Identify which cell holds the provided text, then report its [x, y] central coordinate. 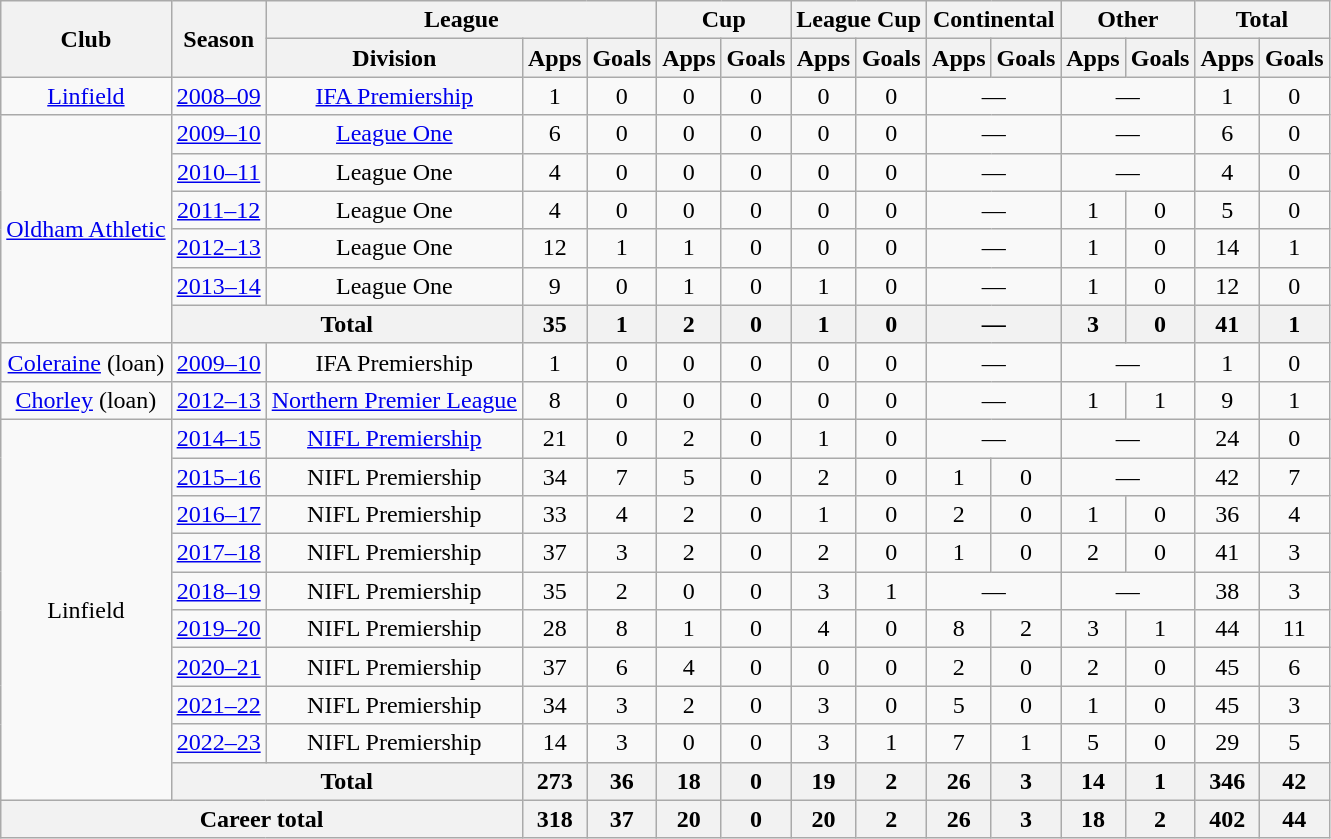
Cup [724, 20]
29 [1227, 743]
2020–21 [218, 667]
2022–23 [218, 743]
2017–18 [218, 553]
2016–17 [218, 515]
273 [554, 781]
33 [554, 515]
Coleraine (loan) [86, 362]
2014–15 [218, 438]
Club [86, 39]
24 [1227, 438]
38 [1227, 591]
21 [554, 438]
28 [554, 629]
2011–12 [218, 210]
2015–16 [218, 477]
2019–20 [218, 629]
Other [1128, 20]
2013–14 [218, 286]
League Cup [859, 20]
2018–19 [218, 591]
Continental [994, 20]
402 [1227, 819]
2010–11 [218, 172]
Northern Premier League [394, 400]
League [461, 20]
Career total [262, 819]
19 [824, 781]
318 [554, 819]
11 [1294, 629]
2008–09 [218, 96]
Season [218, 39]
346 [1227, 781]
Chorley (loan) [86, 400]
Division [394, 58]
2021–22 [218, 705]
Oldham Athletic [86, 229]
